Capture the cell that displays the provided text and extract its [X, Y] central coordinate. 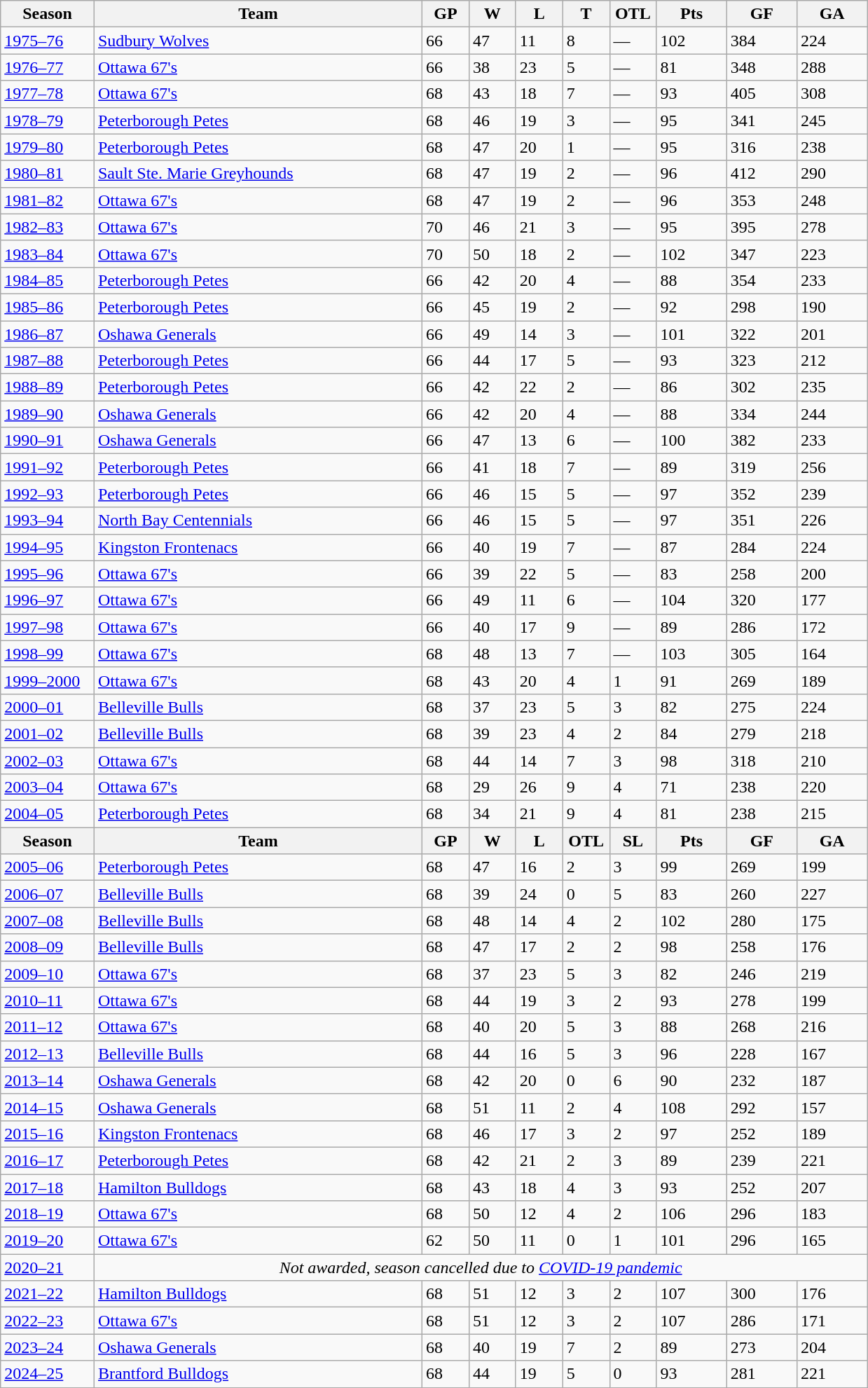
45 [492, 307]
1988–89 [48, 387]
2015–16 [48, 1134]
281 [762, 1374]
2005–06 [48, 867]
103 [691, 654]
228 [762, 1054]
353 [762, 200]
190 [832, 307]
1978–79 [48, 121]
1998–99 [48, 654]
91 [691, 680]
2000–01 [48, 707]
2021–22 [48, 1294]
34 [492, 814]
395 [762, 227]
248 [832, 200]
2003–04 [48, 788]
412 [762, 174]
268 [762, 1027]
1996–97 [48, 600]
Sudbury Wolves [258, 41]
1987–88 [48, 361]
2008–09 [48, 947]
8 [586, 41]
1976–77 [48, 67]
223 [832, 254]
351 [762, 521]
108 [691, 1107]
177 [832, 600]
246 [762, 974]
183 [832, 1214]
1994–95 [48, 547]
292 [762, 1107]
341 [762, 121]
200 [832, 574]
1995–96 [48, 574]
316 [762, 147]
2020–21 [48, 1267]
2002–03 [48, 760]
348 [762, 67]
SL [633, 841]
216 [832, 1027]
273 [762, 1347]
319 [762, 467]
2006–07 [48, 894]
279 [762, 734]
352 [762, 494]
1989–90 [48, 414]
334 [762, 414]
171 [832, 1321]
92 [691, 307]
2001–02 [48, 734]
1985–86 [48, 307]
Not awarded, season cancelled due to COVID-19 pandemic [481, 1267]
320 [762, 600]
2023–24 [48, 1347]
280 [762, 921]
300 [762, 1294]
1999–2000 [48, 680]
1979–80 [48, 147]
1977–78 [48, 94]
71 [691, 788]
87 [691, 547]
260 [762, 894]
1997–98 [48, 627]
29 [492, 788]
187 [832, 1080]
302 [762, 387]
2024–25 [48, 1374]
384 [762, 41]
1981–82 [48, 200]
Brantford Bulldogs [258, 1374]
1990–91 [48, 441]
232 [762, 1080]
175 [832, 921]
2004–05 [48, 814]
290 [832, 174]
41 [492, 467]
305 [762, 654]
104 [691, 600]
North Bay Centennials [258, 521]
99 [691, 867]
227 [832, 894]
245 [832, 121]
86 [691, 387]
308 [832, 94]
298 [762, 307]
2009–10 [48, 974]
1983–84 [48, 254]
172 [832, 627]
235 [832, 387]
2018–19 [48, 1214]
354 [762, 280]
1980–81 [48, 174]
1975–76 [48, 41]
212 [832, 361]
2016–17 [48, 1160]
215 [832, 814]
2022–23 [48, 1321]
218 [832, 734]
2011–12 [48, 1027]
244 [832, 414]
1992–93 [48, 494]
2007–08 [48, 921]
382 [762, 441]
T [586, 14]
405 [762, 94]
220 [832, 788]
165 [832, 1241]
1993–94 [48, 521]
1991–92 [48, 467]
100 [691, 441]
84 [691, 734]
323 [762, 361]
318 [762, 760]
207 [832, 1188]
2014–15 [48, 1107]
2017–18 [48, 1188]
347 [762, 254]
164 [832, 654]
24 [539, 894]
1986–87 [48, 334]
219 [832, 974]
90 [691, 1080]
201 [832, 334]
1984–85 [48, 280]
2012–13 [48, 1054]
284 [762, 547]
167 [832, 1054]
275 [762, 707]
Sault Ste. Marie Greyhounds [258, 174]
62 [446, 1241]
26 [539, 788]
256 [832, 467]
157 [832, 1107]
226 [832, 521]
38 [492, 67]
1982–83 [48, 227]
204 [832, 1347]
2010–11 [48, 1001]
322 [762, 334]
2019–20 [48, 1241]
106 [691, 1214]
288 [832, 67]
210 [832, 760]
2013–14 [48, 1080]
